Extract the [X, Y] coordinate from the center of the cell holding the provided text.  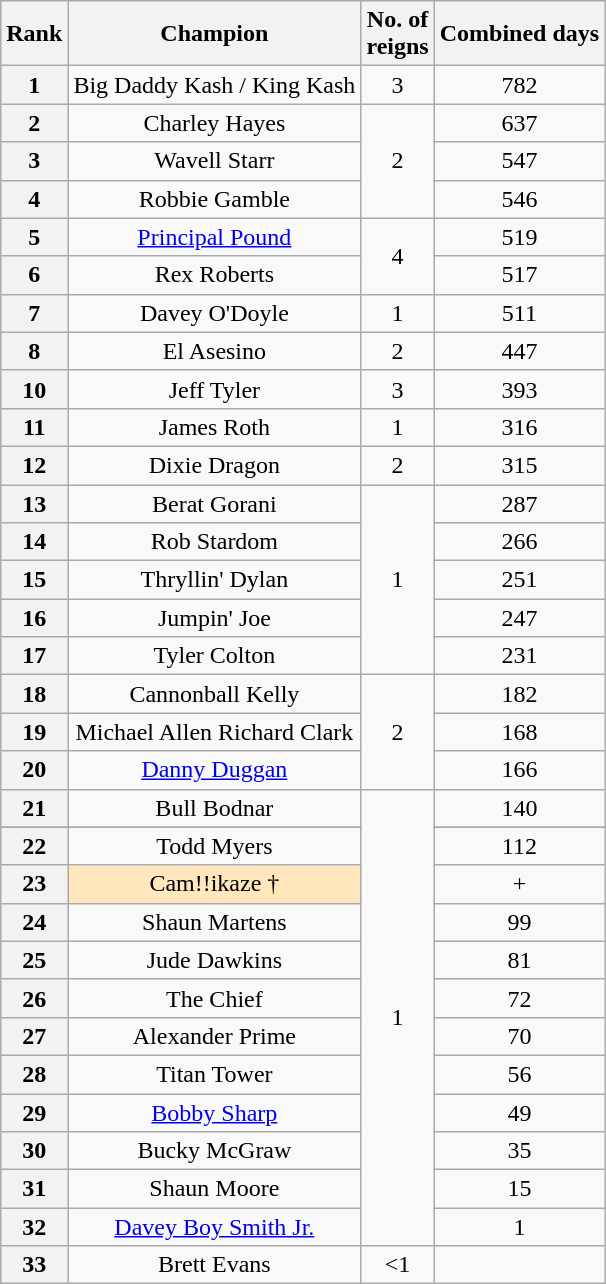
35 [519, 1151]
Rob Stardom [214, 542]
28 [34, 1074]
Bucky McGraw [214, 1151]
Jeff Tyler [214, 389]
8 [34, 351]
Champion [214, 34]
33 [34, 1265]
Brett Evans [214, 1265]
Big Daddy Kash / King Kash [214, 85]
Principal Pound [214, 237]
Combined days [519, 34]
5 [34, 237]
El Asesino [214, 351]
32 [34, 1227]
Titan Tower [214, 1074]
7 [34, 313]
26 [34, 998]
251 [519, 580]
Berat Gorani [214, 503]
Tyler Colton [214, 656]
Shaun Moore [214, 1189]
Alexander Prime [214, 1036]
31 [34, 1189]
Wavell Starr [214, 161]
Jude Dawkins [214, 960]
81 [519, 960]
17 [34, 656]
20 [34, 770]
18 [34, 694]
10 [34, 389]
56 [519, 1074]
14 [34, 542]
231 [519, 656]
70 [519, 1036]
519 [519, 237]
The Chief [214, 998]
23 [34, 884]
Bobby Sharp [214, 1113]
168 [519, 732]
Rank [34, 34]
Shaun Martens [214, 922]
547 [519, 161]
Robbie Gamble [214, 199]
No. ofreigns [398, 34]
24 [34, 922]
21 [34, 808]
393 [519, 389]
Michael Allen Richard Clark [214, 732]
782 [519, 85]
72 [519, 998]
247 [519, 618]
James Roth [214, 427]
546 [519, 199]
266 [519, 542]
<1 [398, 1265]
112 [519, 846]
25 [34, 960]
Thryllin' Dylan [214, 580]
Davey O'Doyle [214, 313]
30 [34, 1151]
Bull Bodnar [214, 808]
16 [34, 618]
13 [34, 503]
Jumpin' Joe [214, 618]
Davey Boy Smith Jr. [214, 1227]
27 [34, 1036]
Rex Roberts [214, 275]
6 [34, 275]
517 [519, 275]
11 [34, 427]
315 [519, 465]
Todd Myers [214, 846]
22 [34, 846]
19 [34, 732]
Dixie Dragon [214, 465]
140 [519, 808]
29 [34, 1113]
511 [519, 313]
12 [34, 465]
Cannonball Kelly [214, 694]
166 [519, 770]
Danny Duggan [214, 770]
49 [519, 1113]
316 [519, 427]
287 [519, 503]
Charley Hayes [214, 123]
+ [519, 884]
99 [519, 922]
637 [519, 123]
Cam!!ikaze † [214, 884]
447 [519, 351]
182 [519, 694]
